Provide the (x, y) coordinate of the cell's center where the given text is located.  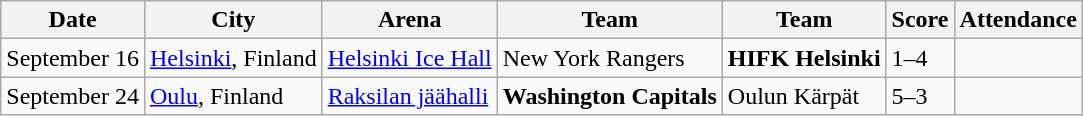
HIFK Helsinki (804, 58)
Oulu, Finland (233, 96)
Attendance (1018, 20)
Score (920, 20)
Oulun Kärpät (804, 96)
City (233, 20)
Helsinki, Finland (233, 58)
Helsinki Ice Hall (410, 58)
New York Rangers (610, 58)
September 16 (73, 58)
Date (73, 20)
5–3 (920, 96)
1–4 (920, 58)
Raksilan jäähalli (410, 96)
Arena (410, 20)
Washington Capitals (610, 96)
September 24 (73, 96)
